Extract the [x, y] coordinate from the center of the cell holding the provided text.  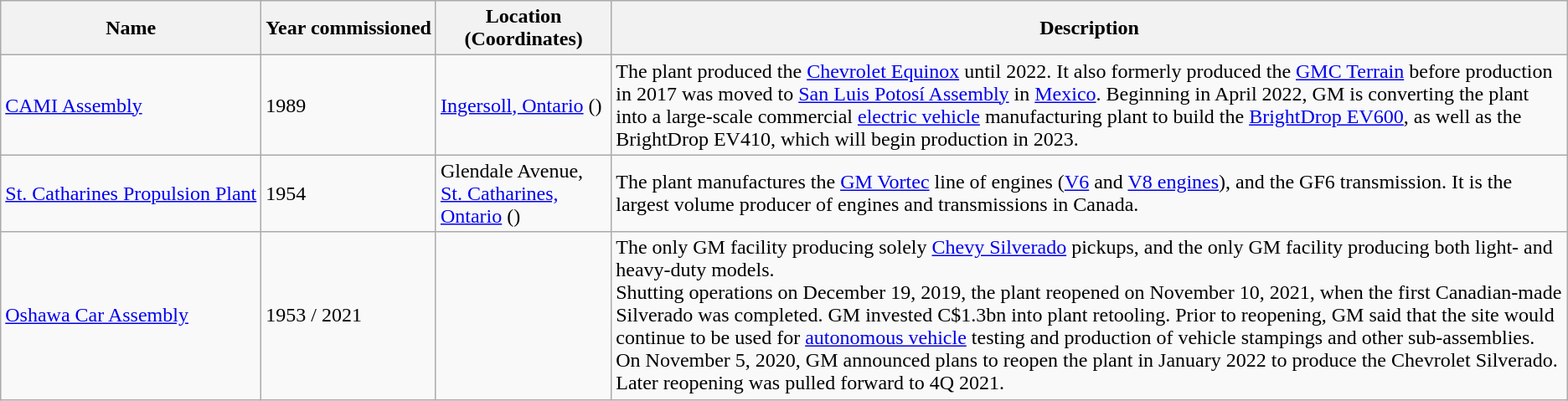
Location (Coordinates) [523, 28]
St. Catharines Propulsion Plant [131, 193]
Description [1090, 28]
1989 [348, 105]
CAMI Assembly [131, 105]
Year commissioned [348, 28]
1954 [348, 193]
Name [131, 28]
Ingersoll, Ontario () [523, 105]
1953 / 2021 [348, 316]
Glendale Avenue, St. Catharines, Ontario () [523, 193]
Oshawa Car Assembly [131, 316]
